Capture the cell that displays the provided text and extract its (x, y) central coordinate. 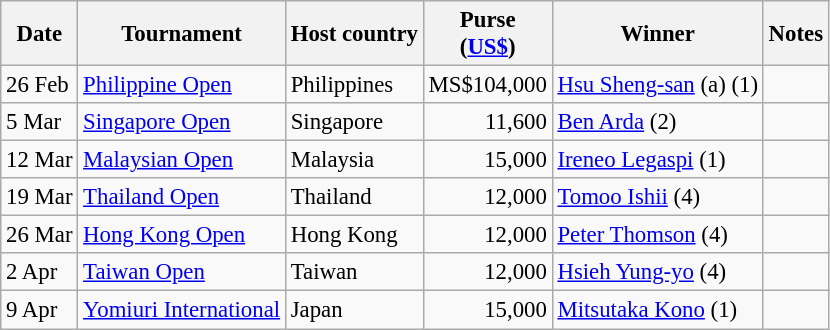
26 Feb (40, 85)
Ben Arda (2) (658, 122)
Malaysia (354, 160)
Thailand Open (182, 197)
Taiwan Open (182, 273)
Peter Thomson (4) (658, 235)
Tomoo Ishii (4) (658, 197)
Ireneo Legaspi (1) (658, 160)
MS$104,000 (488, 85)
Hsu Sheng-san (a) (1) (658, 85)
12 Mar (40, 160)
Taiwan (354, 273)
Date (40, 34)
2 Apr (40, 273)
Winner (658, 34)
Thailand (354, 197)
Philippine Open (182, 85)
Yomiuri International (182, 310)
9 Apr (40, 310)
Hong Kong (354, 235)
11,600 (488, 122)
Japan (354, 310)
Hsieh Yung-yo (4) (658, 273)
Hong Kong Open (182, 235)
Singapore Open (182, 122)
Philippines (354, 85)
Tournament (182, 34)
Singapore (354, 122)
Host country (354, 34)
Purse(US$) (488, 34)
Malaysian Open (182, 160)
26 Mar (40, 235)
Notes (796, 34)
Mitsutaka Kono (1) (658, 310)
19 Mar (40, 197)
5 Mar (40, 122)
